Scan for the cell matching the given text and deliver its (x, y) coordinate at center. 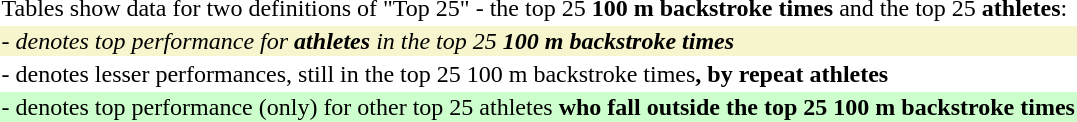
- denotes lesser performances, still in the top 25 100 m backstroke times, by repeat athletes (538, 74)
- denotes top performance (only) for other top 25 athletes who fall outside the top 25 100 m backstroke times (538, 107)
- denotes top performance for athletes in the top 25 100 m backstroke times (538, 41)
